Find where the given text appears and provide that cell's center as [X, Y] coordinate. 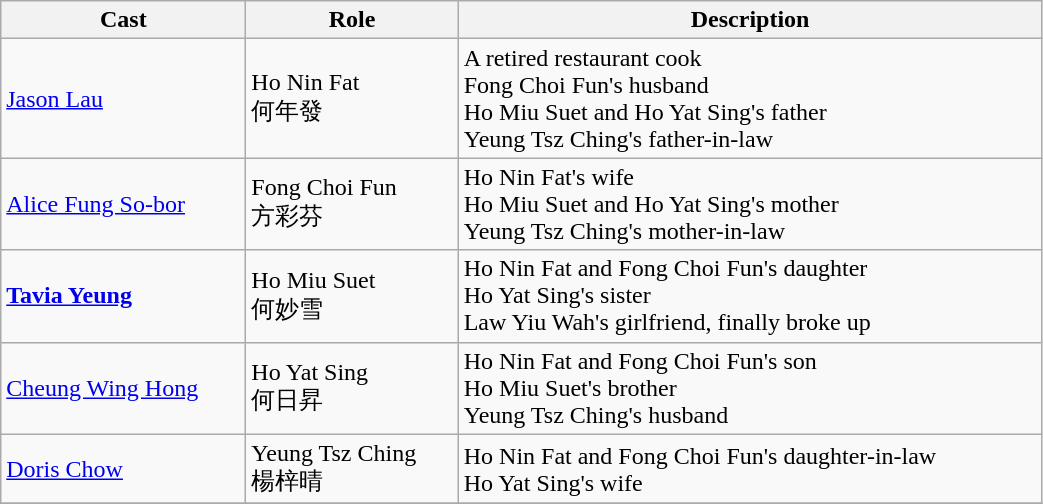
Cheung Wing Hong [124, 388]
Ho Yat Sing何日昇 [352, 388]
Ho Miu Suet何妙雪 [352, 296]
Ho Nin Fat and Fong Choi Fun's daughter-in-lawHo Yat Sing's wife [750, 469]
Alice Fung So-bor [124, 204]
Ho Nin Fat and Fong Choi Fun's sonHo Miu Suet's brotherYeung Tsz Ching's husband [750, 388]
Description [750, 20]
Ho Nin Fat's wifeHo Miu Suet and Ho Yat Sing's motherYeung Tsz Ching's mother-in-law [750, 204]
Ho Nin Fat and Fong Choi Fun's daughterHo Yat Sing's sisterLaw Yiu Wah's girlfriend, finally broke up [750, 296]
Yeung Tsz Ching楊梓晴 [352, 469]
Cast [124, 20]
Doris Chow [124, 469]
Fong Choi Fun方彩芬 [352, 204]
Role [352, 20]
Jason Lau [124, 98]
Tavia Yeung [124, 296]
A retired restaurant cookFong Choi Fun's husbandHo Miu Suet and Ho Yat Sing's fatherYeung Tsz Ching's father-in-law [750, 98]
Ho Nin Fat何年發 [352, 98]
